Determine the (x, y) coordinate at the center of the cell enclosing the given text.  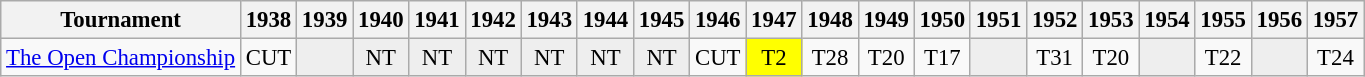
1953 (1111, 20)
Tournament (121, 20)
1957 (1335, 20)
1943 (549, 20)
1941 (437, 20)
T24 (1335, 58)
1940 (381, 20)
1945 (661, 20)
T31 (1055, 58)
1947 (774, 20)
1949 (886, 20)
1952 (1055, 20)
1954 (1167, 20)
1950 (942, 20)
1955 (1223, 20)
1956 (1279, 20)
T22 (1223, 58)
The Open Championship (121, 58)
1946 (718, 20)
T28 (830, 58)
1944 (605, 20)
1939 (325, 20)
1951 (998, 20)
T2 (774, 58)
T17 (942, 58)
1942 (493, 20)
1948 (830, 20)
1938 (268, 20)
